Search for the cell housing the specified text and yield its [X, Y] center coordinate. 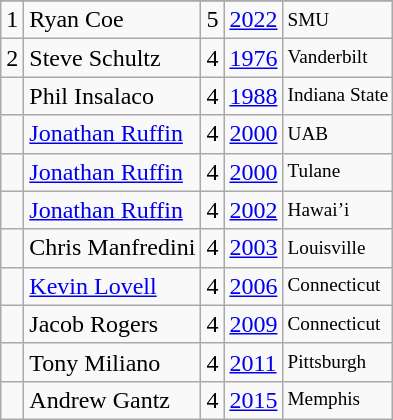
Phil Insalaco [112, 96]
Louisville [338, 248]
2006 [254, 286]
Tulane [338, 172]
2009 [254, 324]
1988 [254, 96]
1976 [254, 58]
UAB [338, 134]
Chris Manfredini [112, 248]
Vanderbilt [338, 58]
2015 [254, 400]
Steve Schultz [112, 58]
Andrew Gantz [112, 400]
2011 [254, 362]
5 [212, 20]
2 [12, 58]
Memphis [338, 400]
SMU [338, 20]
2002 [254, 210]
Indiana State [338, 96]
Kevin Lovell [112, 286]
Jacob Rogers [112, 324]
Ryan Coe [112, 20]
1 [12, 20]
Pittsburgh [338, 362]
2003 [254, 248]
Tony Miliano [112, 362]
Hawai’i [338, 210]
2022 [254, 20]
